Locate the cell with the specified text and output its (X, Y) center coordinate. 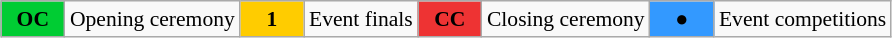
● (682, 19)
Event finals (361, 19)
Closing ceremony (566, 19)
Event competitions (802, 19)
1 (272, 19)
OC (33, 19)
Opening ceremony (152, 19)
CC (450, 19)
